Locate the cell with the specified text and output its [X, Y] center coordinate. 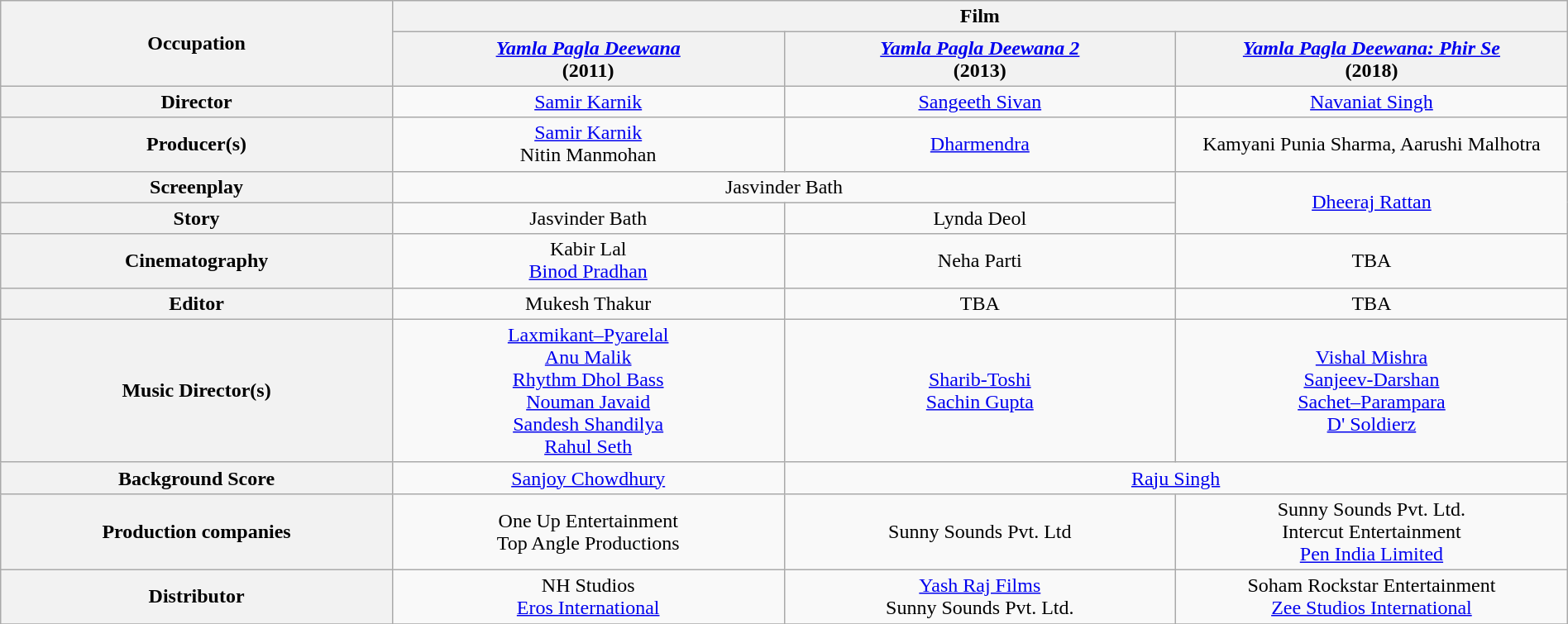
NH Studios Eros International [588, 597]
Samir KarnikNitin Manmohan [588, 144]
Samir Karnik [588, 102]
Background Score [197, 478]
Music Director(s) [197, 390]
Soham Rockstar EntertainmentZee Studios International [1372, 597]
Sunny Sounds Pvt. Ltd.Intercut EntertainmentPen India Limited [1372, 531]
Raju Singh [1176, 478]
Sunny Sounds Pvt. Ltd [980, 531]
Neha Parti [980, 261]
Film [979, 17]
Laxmikant–PyarelalAnu MalikRhythm Dhol BassNouman JavaidSandesh ShandilyaRahul Seth [588, 390]
Screenplay [197, 187]
Sanjoy Chowdhury [588, 478]
Sangeeth Sivan [980, 102]
Editor [197, 303]
Production companies [197, 531]
Sharib-Toshi Sachin Gupta [980, 390]
Dheeraj Rattan [1372, 202]
Yamla Pagla Deewana: Phir Se(2018) [1372, 60]
Producer(s) [197, 144]
Distributor [197, 597]
Yamla Pagla Deewana (2011) [588, 60]
Dharmendra [980, 144]
Occupation [197, 43]
Vishal MishraSanjeev-DarshanSachet–ParamparaD' Soldierz [1372, 390]
Kamyani Punia Sharma, Aarushi Malhotra [1372, 144]
Kabir LalBinod Pradhan [588, 261]
Story [197, 218]
Cinematography [197, 261]
Yamla Pagla Deewana 2 (2013) [980, 60]
Director [197, 102]
Lynda Deol [980, 218]
Navaniat Singh [1372, 102]
One Up EntertainmentTop Angle Productions [588, 531]
Yash Raj FilmsSunny Sounds Pvt. Ltd. [980, 597]
Mukesh Thakur [588, 303]
